Locate the cell with the specified text and output its [x, y] center coordinate. 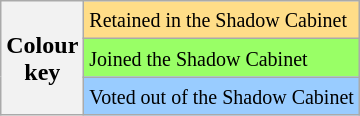
Colourkey [42, 58]
Joined the Shadow Cabinet [222, 58]
Retained in the Shadow Cabinet [222, 20]
Voted out of the Shadow Cabinet [222, 96]
